Detect which cell encompasses the target text, then output its [X, Y] center coordinate. 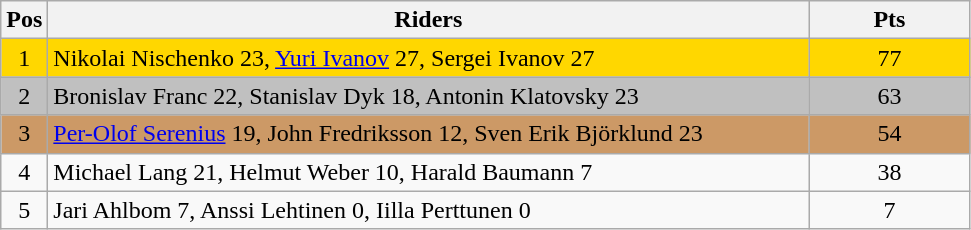
Riders [428, 20]
Nikolai Nischenko 23, Yuri Ivanov 27, Sergei Ivanov 27 [428, 58]
7 [890, 210]
3 [24, 134]
1 [24, 58]
2 [24, 96]
Jari Ahlbom 7, Anssi Lehtinen 0, Iilla Perttunen 0 [428, 210]
4 [24, 172]
Pts [890, 20]
38 [890, 172]
5 [24, 210]
63 [890, 96]
Per-Olof Serenius 19, John Fredriksson 12, Sven Erik Björklund 23 [428, 134]
Bronislav Franc 22, Stanislav Dyk 18, Antonin Klatovsky 23 [428, 96]
54 [890, 134]
Pos [24, 20]
Michael Lang 21, Helmut Weber 10, Harald Baumann 7 [428, 172]
77 [890, 58]
